Return the (x, y) coordinate for the center point of the cell that contains the specified text.  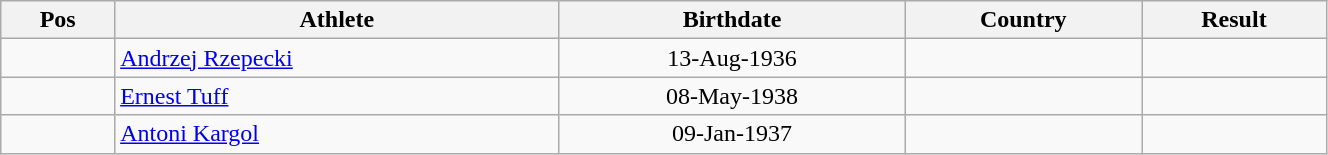
Birthdate (732, 20)
Country (1023, 20)
Result (1234, 20)
Pos (58, 20)
Antoni Kargol (337, 134)
09-Jan-1937 (732, 134)
Andrzej Rzepecki (337, 58)
Athlete (337, 20)
08-May-1938 (732, 96)
13-Aug-1936 (732, 58)
Ernest Tuff (337, 96)
